Provide the [x, y] coordinate of the cell's center where the given text is located.  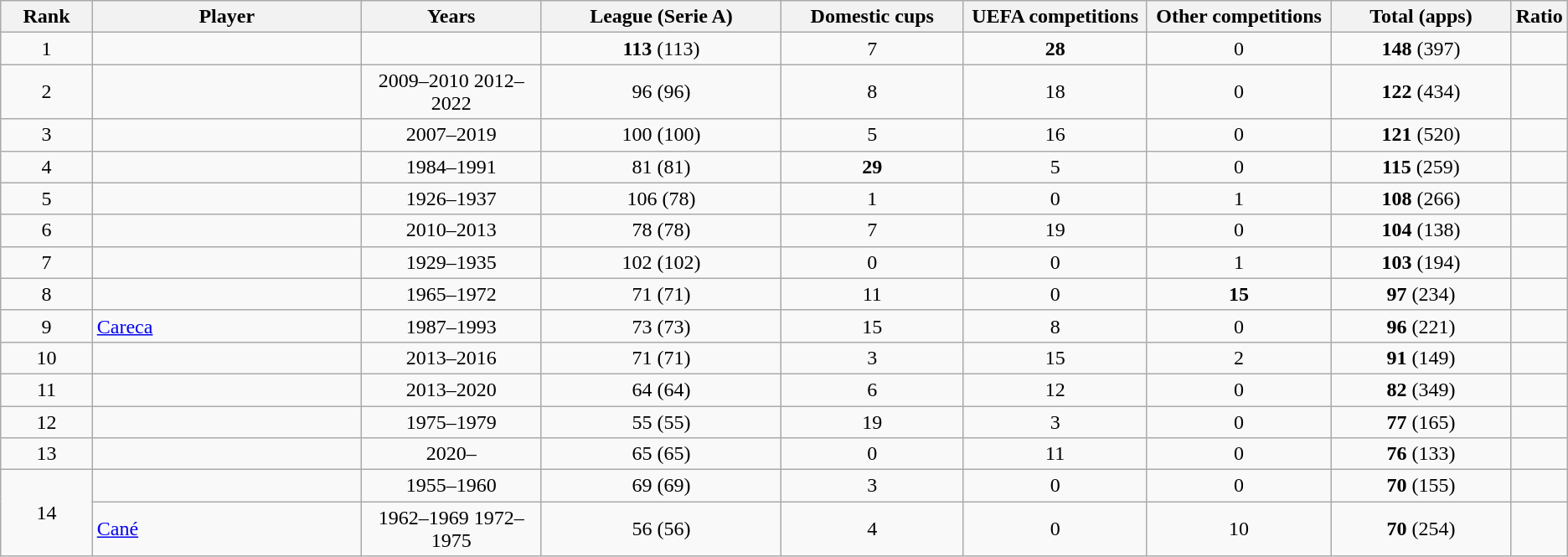
96 (96) [661, 92]
77 (165) [1421, 421]
1975–1979 [451, 421]
29 [873, 167]
Total (apps) [1421, 17]
2007–2019 [451, 135]
2020– [451, 454]
100 (100) [661, 135]
65 (65) [661, 454]
1929–1935 [451, 262]
Rank [47, 17]
115 (259) [1421, 167]
82 (349) [1421, 389]
69 (69) [661, 486]
1984–1991 [451, 167]
81 (81) [661, 167]
76 (133) [1421, 454]
18 [1055, 92]
Domestic cups [873, 17]
121 (520) [1421, 135]
148 (397) [1421, 49]
2013–2016 [451, 358]
1955–1960 [451, 486]
108 (266) [1421, 199]
70 (155) [1421, 486]
103 (194) [1421, 262]
14 [47, 513]
91 (149) [1421, 358]
96 (221) [1421, 326]
2009–2010 2012–2022 [451, 92]
113 (113) [661, 49]
97 (234) [1421, 294]
56 (56) [661, 529]
1926–1937 [451, 199]
Careca [226, 326]
Years [451, 17]
102 (102) [661, 262]
13 [47, 454]
Ratio [1540, 17]
UEFA competitions [1055, 17]
2013–2020 [451, 389]
1965–1972 [451, 294]
122 (434) [1421, 92]
70 (254) [1421, 529]
55 (55) [661, 421]
16 [1055, 135]
Player [226, 17]
2010–2013 [451, 230]
73 (73) [661, 326]
78 (78) [661, 230]
Cané [226, 529]
1987–1993 [451, 326]
104 (138) [1421, 230]
League (Serie A) [661, 17]
1962–1969 1972–1975 [451, 529]
106 (78) [661, 199]
64 (64) [661, 389]
9 [47, 326]
28 [1055, 49]
Other competitions [1238, 17]
